Output the (x, y) coordinate of the center of the cell containing the given text.  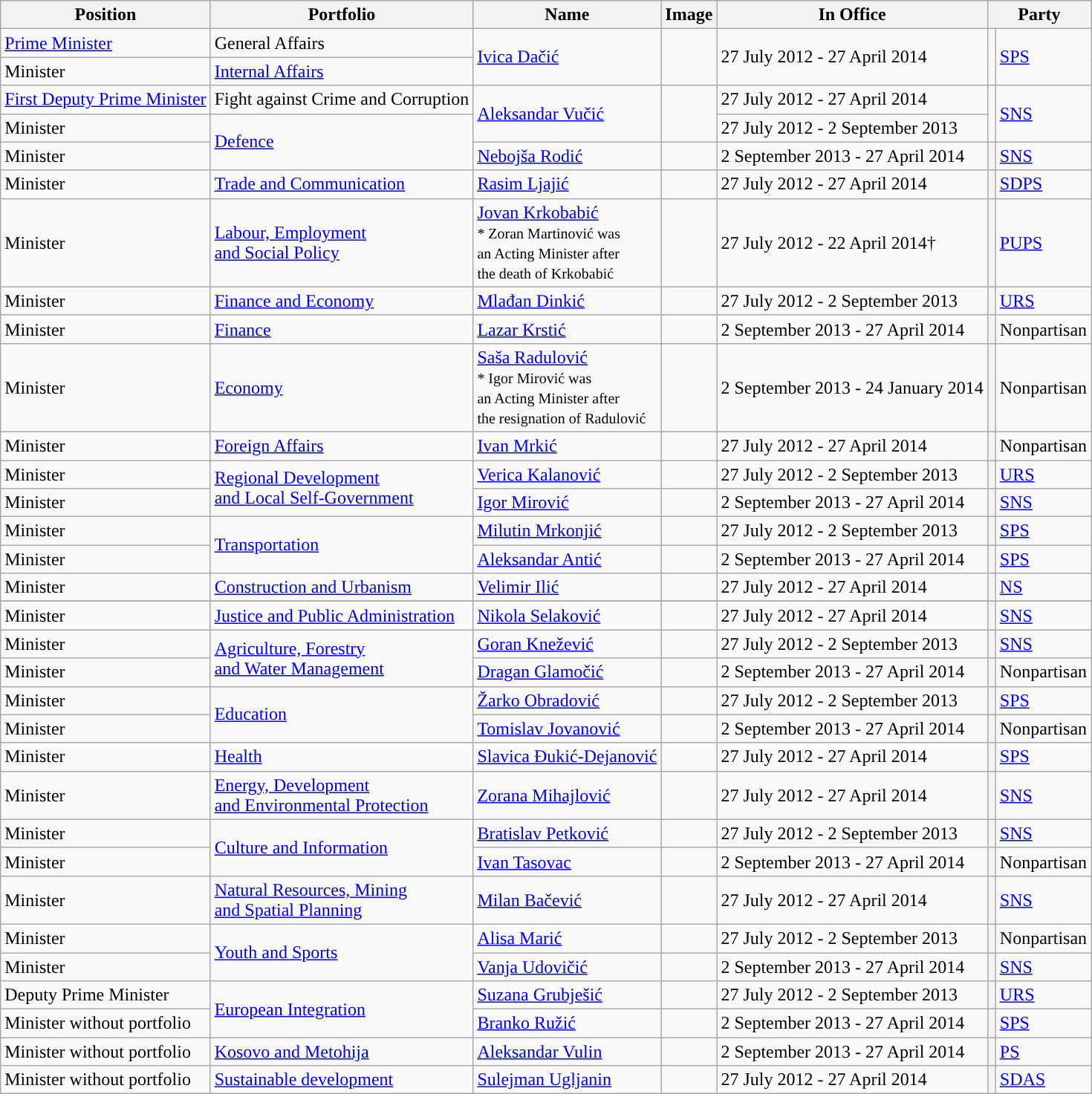
Natural Resources, Miningand Spatial Planning (342, 900)
Sustainable development (342, 1080)
Position (105, 15)
Agriculture, Forestryand Water Management (342, 658)
Labour, Employmentand Social Policy (342, 242)
Mlađan Dinkić (568, 301)
Branko Ružić (568, 1023)
Ivan Tasovac (568, 862)
Žarko Obradović (568, 700)
Construction and Urbanism (342, 587)
SDPS (1043, 184)
Suzana Grubješić (568, 995)
Education (342, 714)
Nikola Selaković (568, 616)
Ivica Dačić (568, 57)
Finance and Economy (342, 301)
Economy (342, 388)
Fight against Crime and Corruption (342, 100)
European Integration (342, 1009)
Igor Mirović (568, 503)
2 September 2013 - 24 January 2014 (852, 388)
Lazar Krstić (568, 329)
27 July 2012 - 22 April 2014† (852, 242)
Rasim Ljajić (568, 184)
Ivan Mrkić (568, 446)
Slavica Đukić-Dejanović (568, 757)
Image (689, 15)
Aleksandar Vulin (568, 1052)
Jovan Krkobabić * Zoran Martinović wasan Acting Minister afterthe death of Krkobabić (568, 242)
SDAS (1043, 1080)
Deputy Prime Minister (105, 995)
Aleksandar Antić (568, 559)
Internal Affairs (342, 71)
Bratislav Petković (568, 833)
Party (1039, 15)
Vanja Udovičić (568, 966)
Milutin Mrkonjić (568, 531)
Name (568, 15)
Transportation (342, 545)
Sulejman Ugljanin (568, 1080)
General Affairs (342, 43)
Health (342, 757)
Foreign Affairs (342, 446)
Justice and Public Administration (342, 616)
Tomislav Jovanović (568, 729)
Portfolio (342, 15)
First Deputy Prime Minister (105, 100)
Nebojša Rodić (568, 156)
Prime Minister (105, 43)
Energy, Developmentand Environmental Protection (342, 795)
Alisa Marić (568, 938)
NS (1043, 587)
Defence (342, 142)
Milan Bačević (568, 900)
Saša Radulović * Igor Mirović wasan Acting Minister afterthe resignation of Radulović (568, 388)
In Office (852, 15)
Kosovo and Metohija (342, 1052)
PS (1043, 1052)
Regional Developmentand Local Self-Government (342, 489)
Finance (342, 329)
Culture and Information (342, 847)
Velimir Ilić (568, 587)
Dragan Glamočić (568, 672)
PUPS (1043, 242)
Zorana Mihajlović (568, 795)
Trade and Communication (342, 184)
Youth and Sports (342, 952)
Verica Kalanović (568, 475)
Goran Knežević (568, 644)
Aleksandar Vučić (568, 114)
